Output the [X, Y] coordinate of the center of the cell containing the given text.  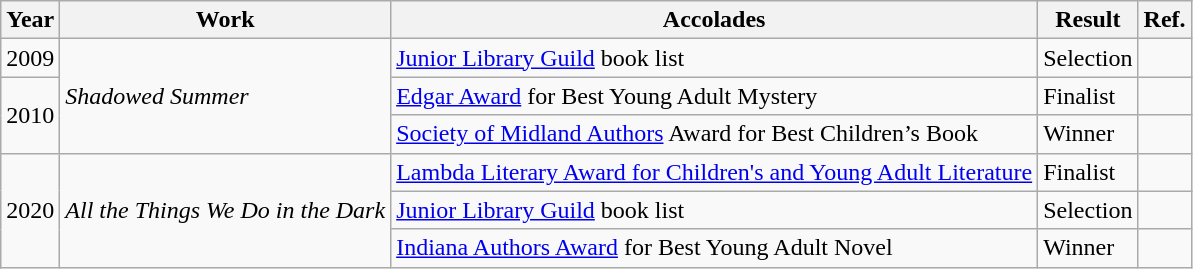
Accolades [714, 20]
Work [226, 20]
2009 [30, 58]
Result [1088, 20]
Indiana Authors Award for Best Young Adult Novel [714, 248]
2010 [30, 115]
Shadowed Summer [226, 96]
2020 [30, 210]
Edgar Award for Best Young Adult Mystery [714, 96]
All the Things We Do in the Dark [226, 210]
Lambda Literary Award for Children's and Young Adult Literature [714, 172]
Society of Midland Authors Award for Best Children’s Book [714, 134]
Ref. [1164, 20]
Year [30, 20]
